Output the (X, Y) coordinate of the center of the cell containing the given text.  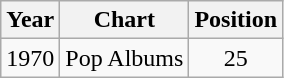
25 (236, 58)
Position (236, 20)
Year (30, 20)
Pop Albums (124, 58)
Chart (124, 20)
1970 (30, 58)
